Detect which cell encompasses the target text, then output its [X, Y] center coordinate. 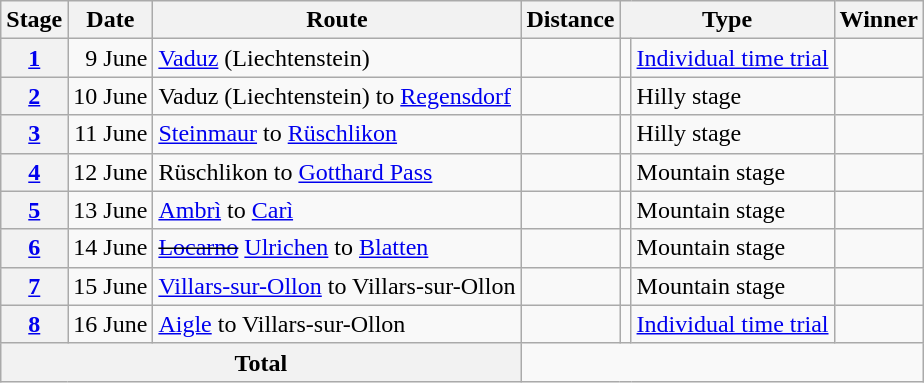
11 June [110, 134]
9 June [110, 58]
14 June [110, 248]
7 [34, 286]
Date [110, 20]
Type [727, 20]
Vaduz (Liechtenstein) to Regensdorf [337, 96]
Distance [570, 20]
15 June [110, 286]
10 June [110, 96]
Winner [878, 20]
12 June [110, 172]
13 June [110, 210]
3 [34, 134]
16 June [110, 324]
1 [34, 58]
Steinmaur to Rüschlikon [337, 134]
Vaduz (Liechtenstein) [337, 58]
8 [34, 324]
6 [34, 248]
Villars-sur-Ollon to Villars-sur-Ollon [337, 286]
Ambrì to Carì [337, 210]
Total [261, 362]
2 [34, 96]
Locarno Ulrichen to Blatten [337, 248]
5 [34, 210]
4 [34, 172]
Stage [34, 20]
Rüschlikon to Gotthard Pass [337, 172]
Aigle to Villars-sur-Ollon [337, 324]
Route [337, 20]
